Provide the (X, Y) coordinate of the cell's center where the given text is located.  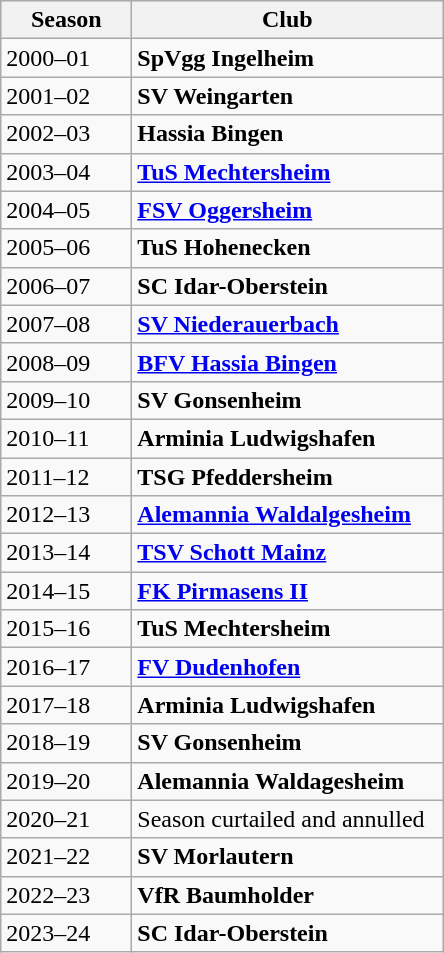
2020–21 (66, 819)
2006–07 (66, 286)
FK Pirmasens II (288, 591)
2002–03 (66, 134)
2004–05 (66, 210)
2014–15 (66, 591)
2013–14 (66, 553)
Hassia Bingen (288, 134)
2003–04 (66, 172)
TuS Hohenecken (288, 248)
2019–20 (66, 781)
2021–22 (66, 857)
2005–06 (66, 248)
VfR Baumholder (288, 895)
FSV Oggersheim (288, 210)
TSV Schott Mainz (288, 553)
2023–24 (66, 933)
2009–10 (66, 400)
SV Weingarten (288, 96)
BFV Hassia Bingen (288, 362)
Club (288, 20)
Season (66, 20)
Season curtailed and annulled (288, 819)
FV Dudenhofen (288, 667)
2010–11 (66, 438)
SpVgg Ingelheim (288, 58)
TSG Pfeddersheim (288, 477)
2022–23 (66, 895)
SV Morlautern (288, 857)
2012–13 (66, 515)
2011–12 (66, 477)
2007–08 (66, 324)
2017–18 (66, 705)
2015–16 (66, 629)
Alemannia Waldalgesheim (288, 515)
2018–19 (66, 743)
SV Niederauerbach (288, 324)
Alemannia Waldagesheim (288, 781)
2016–17 (66, 667)
2000–01 (66, 58)
2001–02 (66, 96)
2008–09 (66, 362)
